Extract the (X, Y) coordinate from the center of the cell holding the provided text.  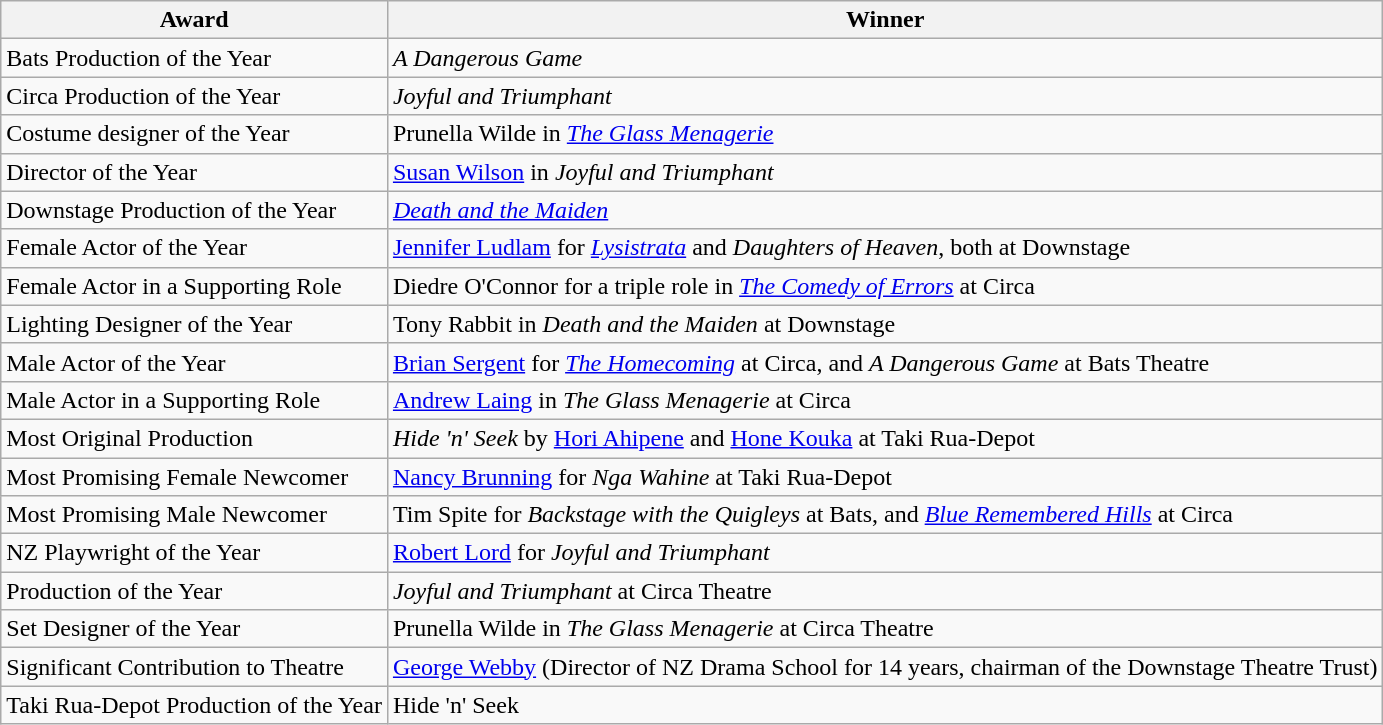
Prunella Wilde in The Glass Menagerie at Circa Theatre (885, 629)
Award (194, 20)
Significant Contribution to Theatre (194, 667)
Circa Production of the Year (194, 96)
Andrew Laing in The Glass Menagerie at Circa (885, 400)
Bats Production of the Year (194, 58)
Susan Wilson in Joyful and Triumphant (885, 172)
Male Actor of the Year (194, 362)
Male Actor in a Supporting Role (194, 400)
George Webby (Director of NZ Drama School for 14 years, chairman of the Downstage Theatre Trust) (885, 667)
Set Designer of the Year (194, 629)
Female Actor of the Year (194, 248)
Lighting Designer of the Year (194, 324)
NZ Playwright of the Year (194, 553)
Most Promising Male Newcomer (194, 515)
Prunella Wilde in The Glass Menagerie (885, 134)
Female Actor in a Supporting Role (194, 286)
Most Original Production (194, 438)
Hide 'n' Seek (885, 705)
Joyful and Triumphant at Circa Theatre (885, 591)
Nancy Brunning for Nga Wahine at Taki Rua-Depot (885, 477)
Director of the Year (194, 172)
Death and the Maiden (885, 210)
Joyful and Triumphant (885, 96)
Production of the Year (194, 591)
Brian Sergent for The Homecoming at Circa, and A Dangerous Game at Bats Theatre (885, 362)
Hide 'n' Seek by Hori Ahipene and Hone Kouka at Taki Rua-Depot (885, 438)
Jennifer Ludlam for Lysistrata and Daughters of Heaven, both at Downstage (885, 248)
Tim Spite for Backstage with the Quigleys at Bats, and Blue Remembered Hills at Circa (885, 515)
Diedre O'Connor for a triple role in The Comedy of Errors at Circa (885, 286)
Downstage Production of the Year (194, 210)
Tony Rabbit in Death and the Maiden at Downstage (885, 324)
Winner (885, 20)
Costume designer of the Year (194, 134)
A Dangerous Game (885, 58)
Most Promising Female Newcomer (194, 477)
Robert Lord for Joyful and Triumphant (885, 553)
Taki Rua-Depot Production of the Year (194, 705)
